Return [X, Y] of the center of cell containing provided text 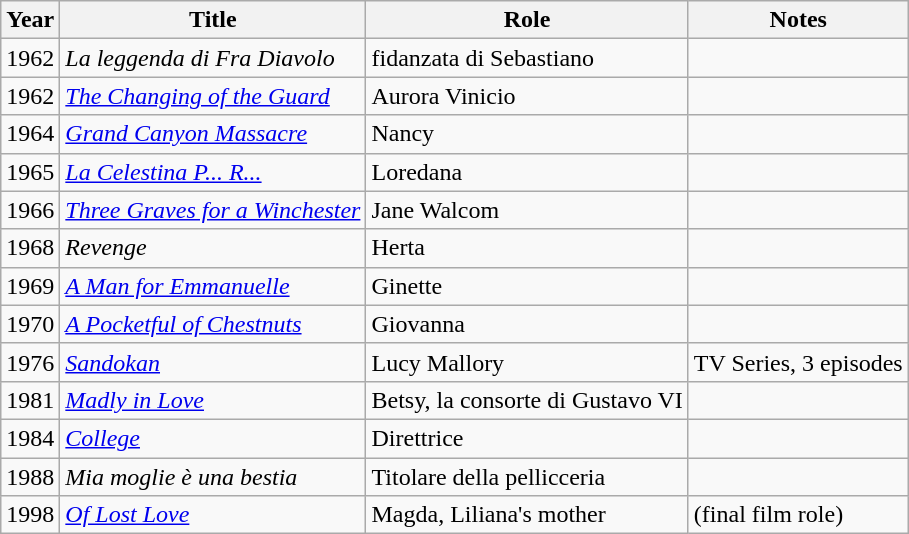
Direttrice [527, 438]
1969 [30, 286]
A Man for Emmanuelle [213, 286]
Revenge [213, 248]
1965 [30, 172]
1988 [30, 477]
Nancy [527, 134]
Role [527, 20]
Notes [798, 20]
Madly in Love [213, 400]
Ginette [527, 286]
Mia moglie è una bestia [213, 477]
Grand Canyon Massacre [213, 134]
Year [30, 20]
1964 [30, 134]
La leggenda di Fra Diavolo [213, 58]
Loredana [527, 172]
Giovanna [527, 324]
1998 [30, 515]
1984 [30, 438]
Herta [527, 248]
fidanzata di Sebastiano [527, 58]
Of Lost Love [213, 515]
1976 [30, 362]
Jane Walcom [527, 210]
A Pocketful of Chestnuts [213, 324]
1981 [30, 400]
Sandokan [213, 362]
1970 [30, 324]
Lucy Mallory [527, 362]
Magda, Liliana's mother [527, 515]
Three Graves for a Winchester [213, 210]
College [213, 438]
Aurora Vinicio [527, 96]
Betsy, la consorte di Gustavo VI [527, 400]
Title [213, 20]
The Changing of the Guard [213, 96]
La Celestina P... R... [213, 172]
(final film role) [798, 515]
1966 [30, 210]
1968 [30, 248]
Titolare della pellicceria [527, 477]
TV Series, 3 episodes [798, 362]
